Scan for the cell matching the given text and deliver its [x, y] coordinate at center. 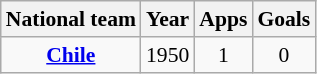
Year [168, 19]
1 [223, 55]
1950 [168, 55]
Goals [284, 19]
National team [71, 19]
Apps [223, 19]
Chile [71, 55]
0 [284, 55]
